Locate the cell with the specified text and output its (X, Y) center coordinate. 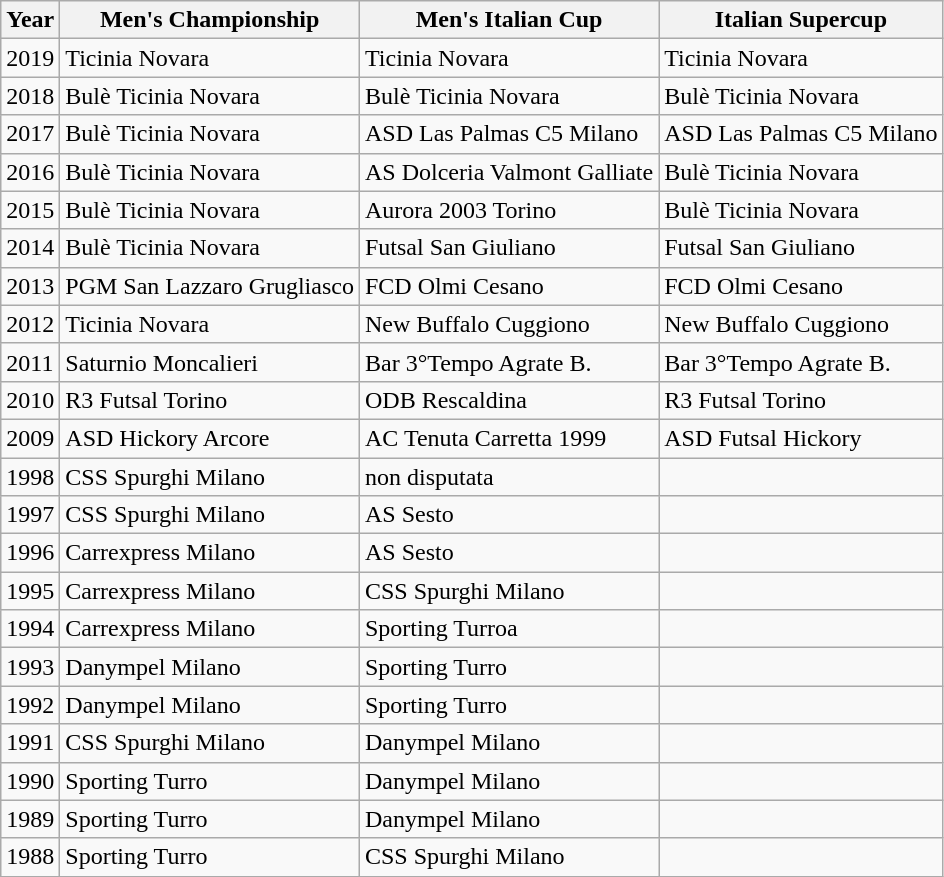
1989 (30, 819)
1997 (30, 515)
Year (30, 20)
1996 (30, 553)
2017 (30, 134)
2013 (30, 286)
1994 (30, 629)
1998 (30, 477)
1988 (30, 857)
Sporting Turroa (508, 629)
non disputata (508, 477)
Italian Supercup (801, 20)
ODB Rescaldina (508, 400)
AS Dolceria Valmont Galliate (508, 172)
AC Tenuta Carretta 1999 (508, 438)
Saturnio Moncalieri (210, 362)
Men's Italian Cup (508, 20)
2014 (30, 248)
2009 (30, 438)
1992 (30, 705)
2016 (30, 172)
1993 (30, 667)
ASD Hickory Arcore (210, 438)
2019 (30, 58)
PGM San Lazzaro Grugliasco (210, 286)
1995 (30, 591)
ASD Futsal Hickory (801, 438)
2018 (30, 96)
2011 (30, 362)
Aurora 2003 Torino (508, 210)
1990 (30, 781)
2012 (30, 324)
1991 (30, 743)
2015 (30, 210)
2010 (30, 400)
Men's Championship (210, 20)
